Locate the cell with the specified text and output its (x, y) center coordinate. 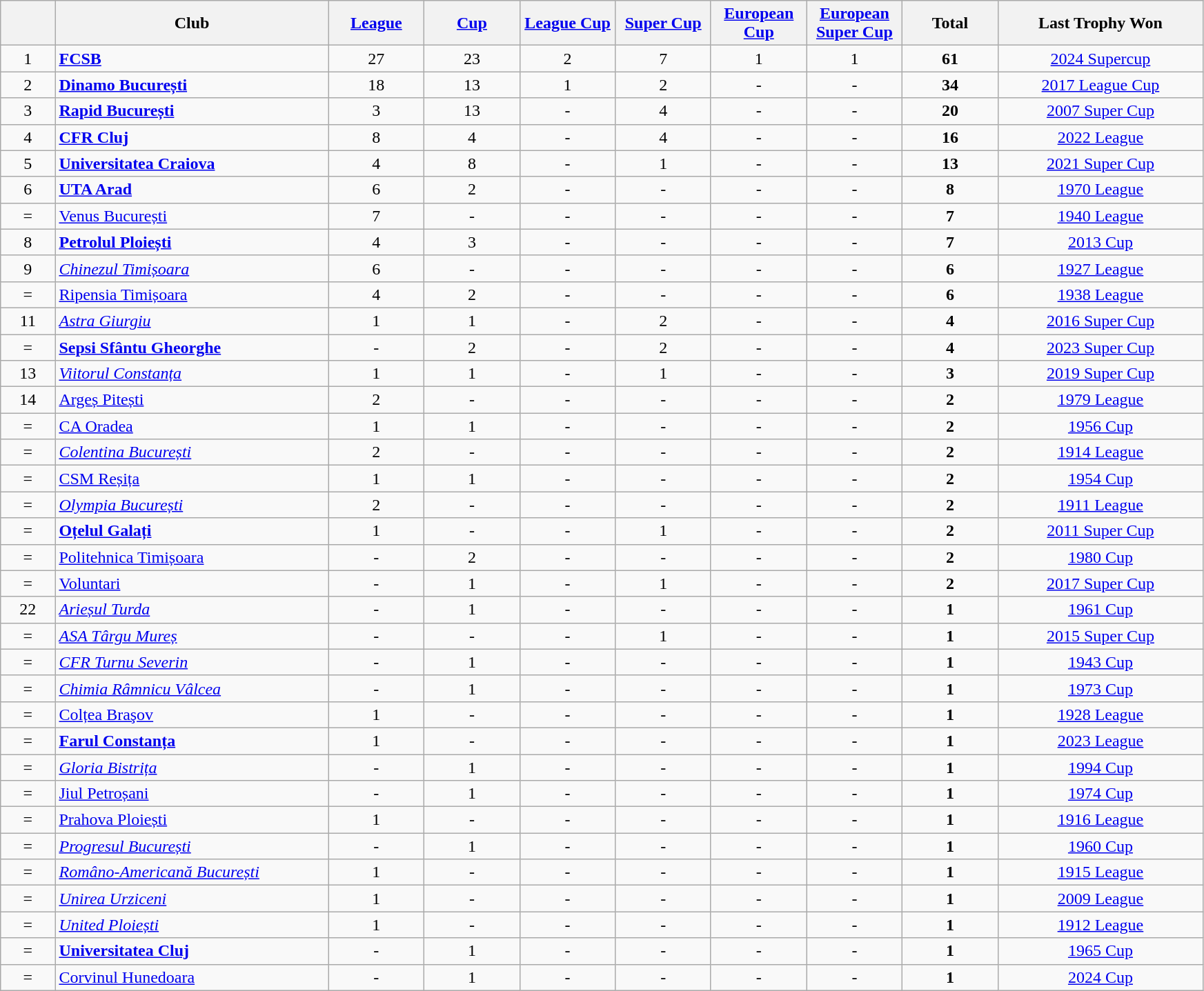
Colentina București (192, 452)
League Cup (567, 23)
Super Cup (664, 23)
Dinamo București (192, 85)
2011 Super Cup (1100, 531)
1994 Cup (1100, 768)
2021 Super Cup (1100, 163)
Olympia București (192, 505)
20 (951, 111)
Petrolul Ploiești (192, 242)
Gloria Bistrița (192, 768)
22 (28, 610)
2015 Super Cup (1100, 636)
CSM Reșița (192, 479)
1940 League (1100, 216)
1943 Cup (1100, 662)
61 (951, 59)
Venus București (192, 216)
2007 Super Cup (1100, 111)
1956 Cup (1100, 426)
1954 Cup (1100, 479)
CFR Turnu Severin (192, 662)
Voluntari (192, 583)
Corvinul Hunedoara (192, 977)
Total (951, 23)
2013 Cup (1100, 242)
Unirea Urziceni (192, 899)
2024 Cup (1100, 977)
11 (28, 321)
5 (28, 163)
1928 League (1100, 714)
Universitatea Cluj (192, 951)
Progresul București (192, 846)
1961 Cup (1100, 610)
Colțea Braşov (192, 714)
Jiul Petroșani (192, 794)
Viitorul Constanța (192, 374)
2023 Super Cup (1100, 347)
Ripensia Timișoara (192, 294)
United Ploiești (192, 925)
2016 Super Cup (1100, 321)
1914 League (1100, 452)
Politehnica Timișoara (192, 557)
Româno-Americană București (192, 872)
1973 Cup (1100, 688)
2019 Super Cup (1100, 374)
2017 League Cup (1100, 85)
Chimia Râmnicu Vâlcea (192, 688)
European Cup (759, 23)
FCSB (192, 59)
1927 League (1100, 268)
2009 League (1100, 899)
Prahova Ploiești (192, 820)
1974 Cup (1100, 794)
9 (28, 268)
1980 Cup (1100, 557)
1970 League (1100, 190)
2023 League (1100, 741)
League (377, 23)
1960 Cup (1100, 846)
1912 League (1100, 925)
Sepsi Sfântu Gheorghe (192, 347)
1915 League (1100, 872)
2017 Super Cup (1100, 583)
Universitatea Craiova (192, 163)
Rapid București (192, 111)
1979 League (1100, 400)
1916 League (1100, 820)
Farul Constanța (192, 741)
Oțelul Galați (192, 531)
23 (472, 59)
34 (951, 85)
European Super Cup (854, 23)
14 (28, 400)
CA Oradea (192, 426)
1938 League (1100, 294)
1965 Cup (1100, 951)
Last Trophy Won (1100, 23)
Arieșul Turda (192, 610)
Argeș Pitești (192, 400)
UTA Arad (192, 190)
2022 League (1100, 137)
ASA Târgu Mureș (192, 636)
Cup (472, 23)
16 (951, 137)
Astra Giurgiu (192, 321)
CFR Cluj (192, 137)
18 (377, 85)
2024 Supercup (1100, 59)
1911 League (1100, 505)
27 (377, 59)
Chinezul Timișoara (192, 268)
Club (192, 23)
